Extract the (x, y) coordinate from the center of the cell holding the provided text.  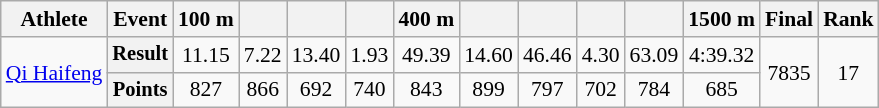
14.60 (488, 55)
Athlete (54, 19)
784 (654, 90)
Event (140, 19)
740 (369, 90)
797 (548, 90)
13.40 (316, 55)
7.22 (263, 55)
7835 (789, 72)
843 (426, 90)
11.15 (206, 55)
1500 m (722, 19)
Result (140, 55)
49.39 (426, 55)
17 (848, 72)
Qi Haifeng (54, 72)
685 (722, 90)
Final (789, 19)
827 (206, 90)
692 (316, 90)
100 m (206, 19)
866 (263, 90)
4.30 (601, 55)
Rank (848, 19)
46.46 (548, 55)
899 (488, 90)
1.93 (369, 55)
4:39.32 (722, 55)
Points (140, 90)
400 m (426, 19)
63.09 (654, 55)
702 (601, 90)
